Pinpoint the cell where the given text exists, returning its [x, y] midpoint coordinate. 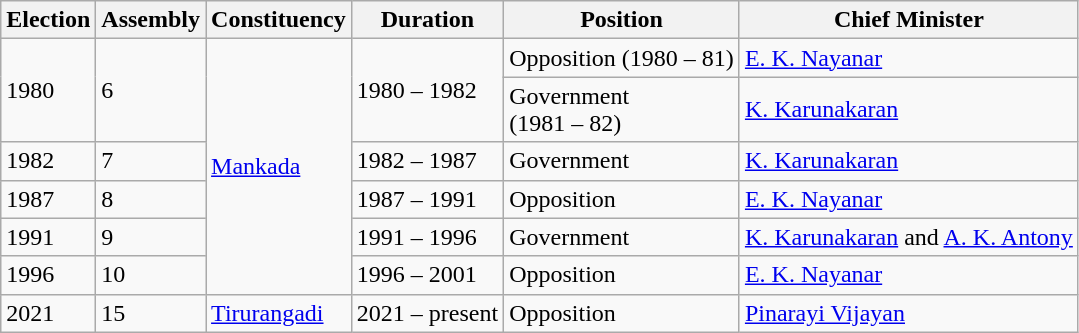
2021 [48, 313]
1980 [48, 90]
1996 [48, 275]
6 [151, 90]
1980 – 1982 [427, 90]
Mankada [279, 166]
15 [151, 313]
K. Karunakaran and A. K. Antony [908, 237]
9 [151, 237]
Government(1981 – 82) [622, 110]
Duration [427, 20]
1991 – 1996 [427, 237]
7 [151, 161]
Pinarayi Vijayan [908, 313]
Position [622, 20]
Tirurangadi [279, 313]
Chief Minister [908, 20]
10 [151, 275]
1982 – 1987 [427, 161]
1991 [48, 237]
Constituency [279, 20]
Opposition (1980 – 81) [622, 58]
8 [151, 199]
1982 [48, 161]
1996 – 2001 [427, 275]
2021 – present [427, 313]
Election [48, 20]
1987 [48, 199]
1987 – 1991 [427, 199]
Assembly [151, 20]
